Return [x, y] of the center of cell containing provided text 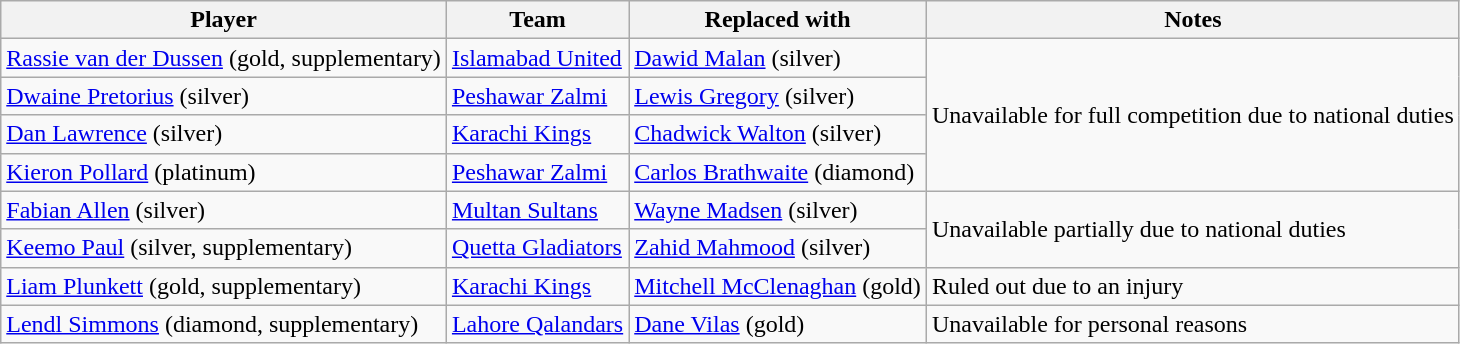
Multan Sultans [537, 210]
Islamabad United [537, 58]
Fabian Allen (silver) [224, 210]
Player [224, 20]
Team [537, 20]
Kieron Pollard (platinum) [224, 172]
Ruled out due to an injury [1192, 286]
Wayne Madsen (silver) [778, 210]
Lendl Simmons (diamond, supplementary) [224, 324]
Liam Plunkett (gold, supplementary) [224, 286]
Quetta Gladiators [537, 248]
Carlos Brathwaite (diamond) [778, 172]
Mitchell McClenaghan (gold) [778, 286]
Dan Lawrence (silver) [224, 134]
Lewis Gregory (silver) [778, 96]
Dawid Malan (silver) [778, 58]
Unavailable partially due to national duties [1192, 229]
Zahid Mahmood (silver) [778, 248]
Notes [1192, 20]
Unavailable for personal reasons [1192, 324]
Unavailable for full competition due to national duties [1192, 115]
Rassie van der Dussen (gold, supplementary) [224, 58]
Keemo Paul (silver, supplementary) [224, 248]
Dwaine Pretorius (silver) [224, 96]
Dane Vilas (gold) [778, 324]
Lahore Qalandars [537, 324]
Chadwick Walton (silver) [778, 134]
Replaced with [778, 20]
